Locate the cell with the specified text and output its (X, Y) center coordinate. 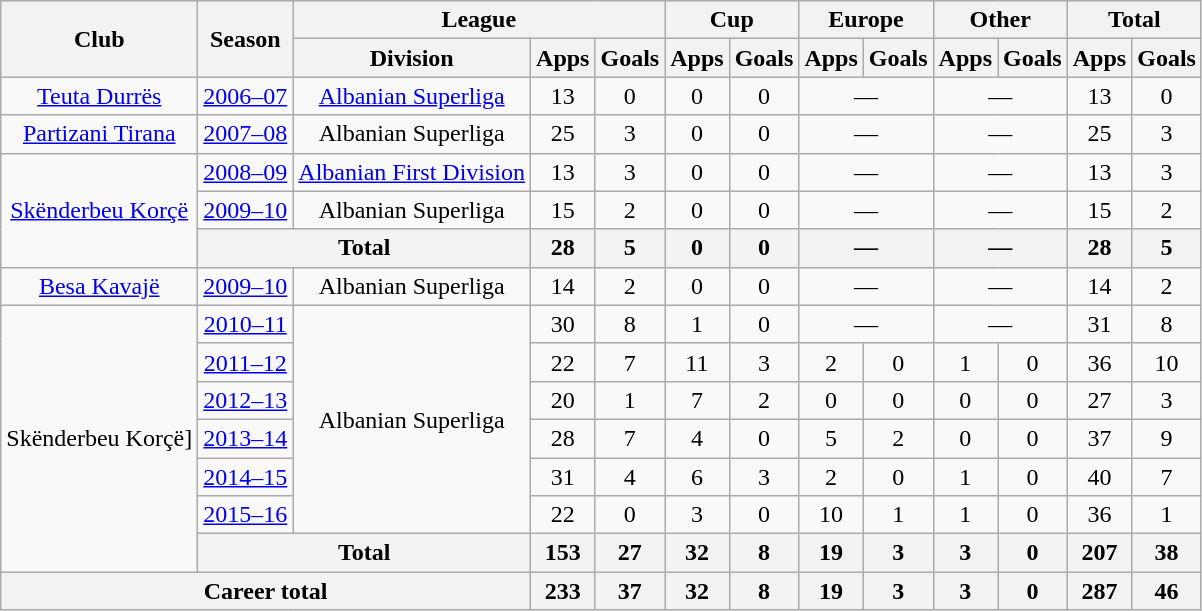
2015–16 (246, 515)
2010–11 (246, 324)
20 (563, 400)
Skënderbeu Korçë] (100, 438)
11 (697, 362)
Club (100, 39)
Teuta Durrës (100, 96)
207 (1099, 553)
Besa Kavajë (100, 286)
40 (1099, 477)
Cup (732, 20)
Division (412, 58)
287 (1099, 591)
9 (1167, 438)
6 (697, 477)
2012–13 (246, 400)
2011–12 (246, 362)
Skënderbeu Korçë (100, 210)
League (479, 20)
46 (1167, 591)
Europe (866, 20)
2006–07 (246, 96)
2013–14 (246, 438)
2014–15 (246, 477)
38 (1167, 553)
Other (1000, 20)
2008–09 (246, 172)
Albanian First Division (412, 172)
Season (246, 39)
2007–08 (246, 134)
Career total (266, 591)
Partizani Tirana (100, 134)
153 (563, 553)
30 (563, 324)
233 (563, 591)
